Output the [x, y] coordinate of the center of the cell containing the given text.  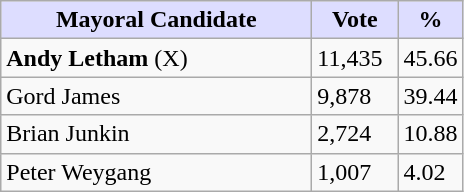
10.88 [430, 134]
% [430, 20]
Brian Junkin [156, 134]
Mayoral Candidate [156, 20]
9,878 [355, 96]
39.44 [430, 96]
Gord James [156, 96]
Vote [355, 20]
45.66 [430, 58]
Andy Letham (X) [156, 58]
Peter Weygang [156, 172]
1,007 [355, 172]
2,724 [355, 134]
4.02 [430, 172]
11,435 [355, 58]
